Capture the cell that displays the provided text and extract its (X, Y) central coordinate. 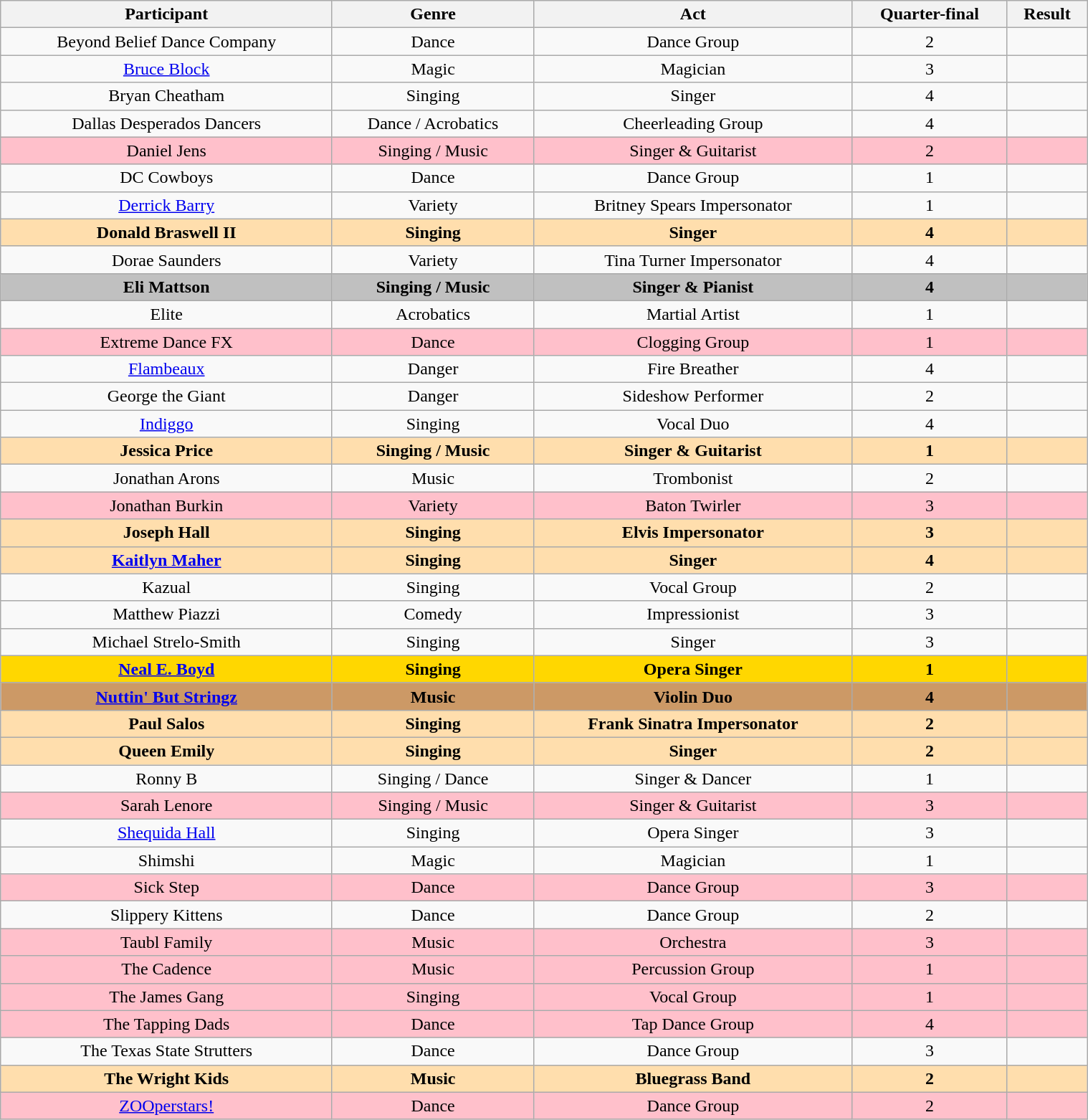
Shimshi (166, 860)
Jonathan Burkin (166, 506)
Fire Breather (692, 369)
Singer & Dancer (692, 778)
Martial Artist (692, 314)
The James Gang (166, 997)
Dorae Saunders (166, 260)
Elvis Impersonator (692, 533)
Sarah Lenore (166, 806)
Baton Twirler (692, 506)
Participant (166, 14)
Cheerleading Group (692, 123)
DC Cowboys (166, 178)
Paul Salos (166, 723)
The Texas State Strutters (166, 1051)
Matthew Piazzi (166, 614)
Sideshow Performer (692, 397)
Tap Dance Group (692, 1024)
The Tapping Dads (166, 1024)
Daniel Jens (166, 151)
Tina Turner Impersonator (692, 260)
Kazual (166, 587)
Quarter-final (930, 14)
Ronny B (166, 778)
Bruce Block (166, 69)
Flambeaux (166, 369)
Trombonist (692, 478)
Michael Strelo-Smith (166, 642)
Genre (433, 14)
Bryan Cheatham (166, 96)
Sick Step (166, 888)
Result (1046, 14)
Act (692, 14)
George the Giant (166, 397)
Elite (166, 314)
Orchestra (692, 942)
Indiggo (166, 424)
Shequida Hall (166, 833)
The Wright Kids (166, 1078)
Jessica Price (166, 451)
Comedy (433, 614)
Slippery Kittens (166, 915)
Violin Duo (692, 696)
Extreme Dance FX (166, 342)
Singer & Pianist (692, 287)
Bluegrass Band (692, 1078)
Impressionist (692, 614)
ZOOperstars! (166, 1106)
The Cadence (166, 969)
Derrick Barry (166, 205)
Singing / Dance (433, 778)
Frank Sinatra Impersonator (692, 723)
Beyond Belief Dance Company (166, 42)
Vocal Duo (692, 424)
Dallas Desperados Dancers (166, 123)
Nuttin' But Stringz (166, 696)
Taubl Family (166, 942)
Dance / Acrobatics (433, 123)
Donald Braswell II (166, 232)
Queen Emily (166, 751)
Percussion Group (692, 969)
Eli Mattson (166, 287)
Britney Spears Impersonator (692, 205)
Kaitlyn Maher (166, 560)
Clogging Group (692, 342)
Jonathan Arons (166, 478)
Neal E. Boyd (166, 669)
Acrobatics (433, 314)
Joseph Hall (166, 533)
